Extract the (x, y) coordinate from the center of the cell holding the provided text.  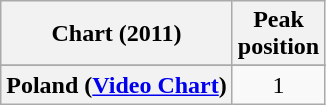
Peakposition (278, 34)
Chart (2011) (117, 34)
Poland (Video Chart) (117, 85)
1 (278, 85)
